Pinpoint the cell where the given text exists, returning its [X, Y] midpoint coordinate. 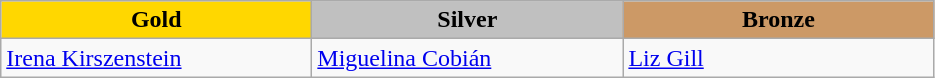
Bronze [778, 20]
Silver [468, 20]
Gold [156, 20]
Irena Kirszenstein [156, 58]
Liz Gill [778, 58]
Miguelina Cobián [468, 58]
